Return (x, y) of the center of cell containing provided text 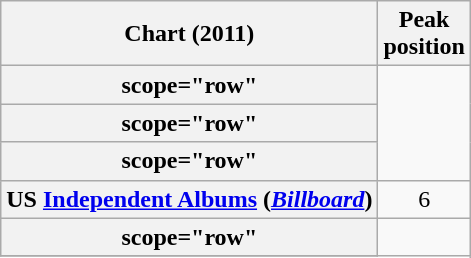
Chart (2011) (190, 34)
US Independent Albums (Billboard) (190, 199)
Peakposition (424, 34)
6 (424, 199)
